For the text-containing cell, return its midpoint in [X, Y] coordinate format. 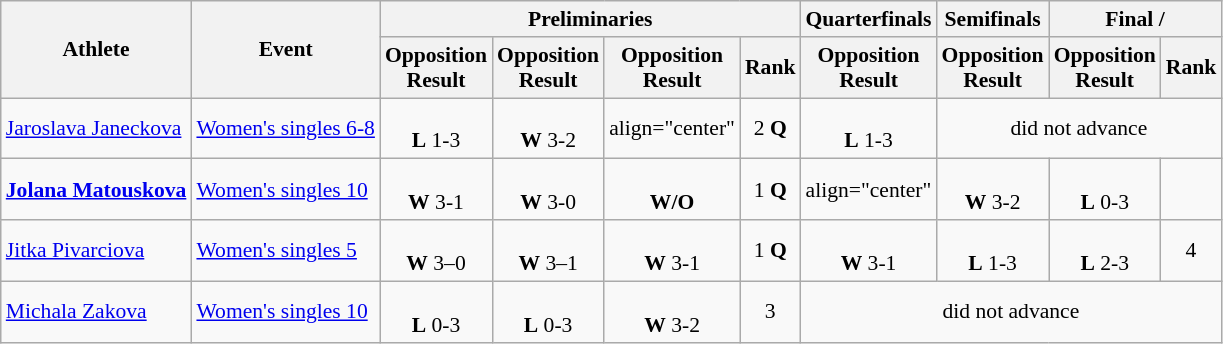
Jolana Matouskova [96, 190]
Preliminaries [590, 19]
Jitka Pivarciova [96, 250]
Final / [1136, 19]
W 3-0 [548, 190]
2 Q [770, 128]
W/O [672, 190]
Quarterfinals [869, 19]
3 [770, 312]
W 3–0 [436, 250]
Jaroslava Janeckova [96, 128]
Women's singles 6-8 [286, 128]
Athlete [96, 50]
4 [1192, 250]
W 3–1 [548, 250]
Women's singles 5 [286, 250]
Semifinals [993, 19]
L 2-3 [1105, 250]
Michala Zakova [96, 312]
Event [286, 50]
